For the text-containing cell, return its midpoint in [x, y] coordinate format. 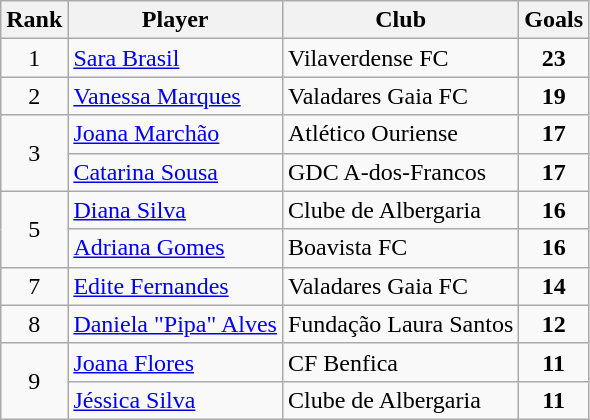
Edite Fernandes [176, 286]
9 [34, 381]
Joana Marchão [176, 134]
14 [554, 286]
Catarina Sousa [176, 172]
1 [34, 58]
2 [34, 96]
19 [554, 96]
Boavista FC [400, 248]
Jéssica Silva [176, 400]
Player [176, 20]
5 [34, 229]
GDC A-dos-Francos [400, 172]
7 [34, 286]
Fundação Laura Santos [400, 324]
Daniela "Pipa" Alves [176, 324]
Vanessa Marques [176, 96]
Adriana Gomes [176, 248]
Vilaverdense FC [400, 58]
Sara Brasil [176, 58]
Atlético Ouriense [400, 134]
Diana Silva [176, 210]
8 [34, 324]
Rank [34, 20]
Club [400, 20]
12 [554, 324]
23 [554, 58]
Joana Flores [176, 362]
CF Benfica [400, 362]
Goals [554, 20]
3 [34, 153]
